Capture the cell that displays the provided text and extract its [X, Y] central coordinate. 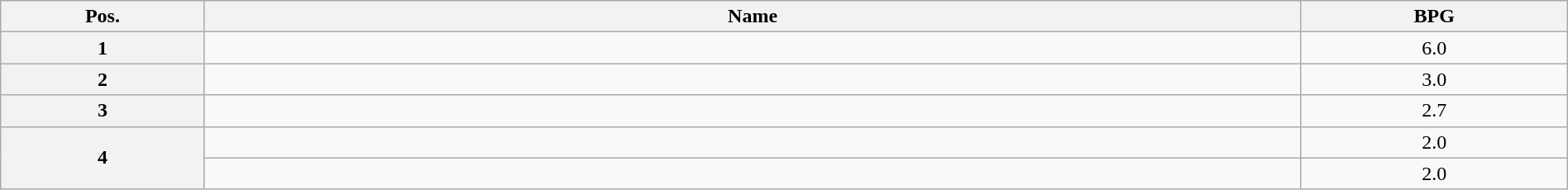
1 [103, 48]
6.0 [1434, 48]
BPG [1434, 17]
4 [103, 158]
2.7 [1434, 111]
3 [103, 111]
3.0 [1434, 79]
Name [753, 17]
2 [103, 79]
Pos. [103, 17]
